Detect which cell encompasses the target text, then output its [x, y] center coordinate. 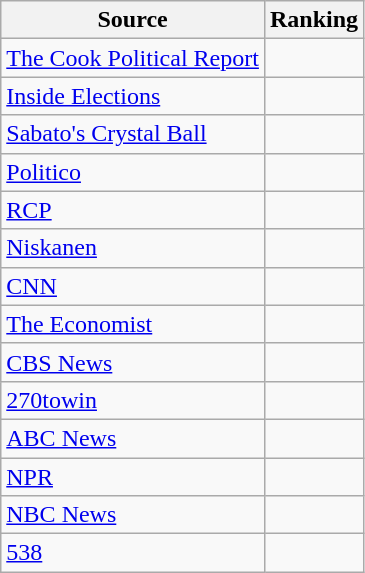
ABC News [133, 438]
538 [133, 553]
Sabato's Crystal Ball [133, 134]
RCP [133, 210]
CBS News [133, 362]
NPR [133, 477]
NBC News [133, 515]
Niskanen [133, 248]
The Cook Political Report [133, 58]
CNN [133, 286]
270towin [133, 400]
Source [133, 20]
Inside Elections [133, 96]
Ranking [314, 20]
The Economist [133, 324]
Politico [133, 172]
